Return the (X, Y) coordinate for the center point of the cell that contains the specified text.  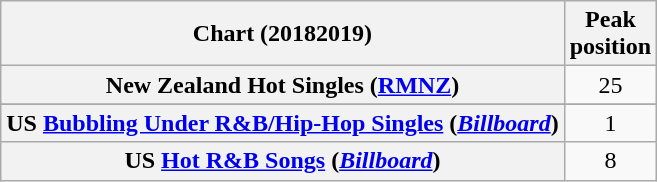
1 (610, 123)
25 (610, 85)
US Hot R&B Songs (Billboard) (282, 161)
US Bubbling Under R&B/Hip-Hop Singles (Billboard) (282, 123)
New Zealand Hot Singles (RMNZ) (282, 85)
Chart (20182019) (282, 34)
Peak position (610, 34)
8 (610, 161)
